Pinpoint the cell where the given text exists, returning its (X, Y) midpoint coordinate. 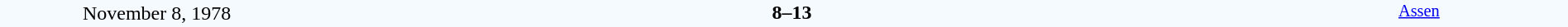
November 8, 1978 (157, 13)
8–13 (791, 12)
Assen (1419, 13)
